Return [x, y] of the center of cell containing provided text 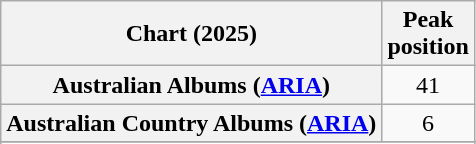
Chart (2025) [192, 34]
41 [428, 85]
Australian Albums (ARIA) [192, 85]
Peakposition [428, 34]
Australian Country Albums (ARIA) [192, 123]
6 [428, 123]
